Find where the given text appears and provide that cell's center as (x, y) coordinate. 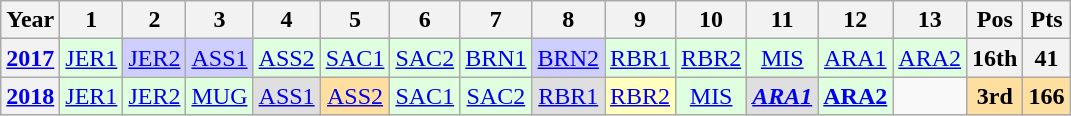
7 (496, 20)
1 (92, 20)
Pos (995, 20)
BRN2 (568, 58)
166 (1046, 96)
10 (712, 20)
12 (856, 20)
5 (355, 20)
41 (1046, 58)
9 (640, 20)
8 (568, 20)
MUG (220, 96)
2018 (30, 96)
16th (995, 58)
2017 (30, 58)
13 (930, 20)
3 (220, 20)
4 (286, 20)
BRN1 (496, 58)
3rd (995, 96)
Year (30, 20)
Pts (1046, 20)
2 (154, 20)
11 (782, 20)
6 (425, 20)
